Detect which cell encompasses the target text, then output its (x, y) center coordinate. 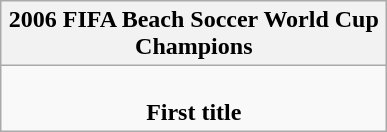
2006 FIFA Beach Soccer World CupChampions (194, 34)
First title (194, 98)
